Return (x, y) of the center of cell containing provided text 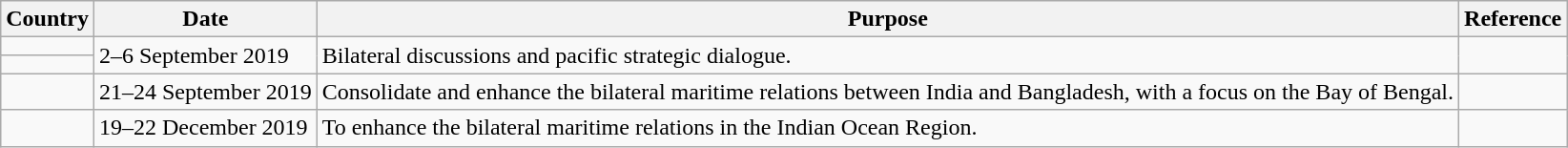
Date (205, 19)
Purpose (887, 19)
Reference (1513, 19)
21–24 September 2019 (205, 92)
To enhance the bilateral maritime relations in the Indian Ocean Region. (887, 128)
Consolidate and enhance the bilateral maritime relations between India and Bangladesh, with a focus on the Bay of Bengal. (887, 92)
2–6 September 2019 (205, 55)
Bilateral discussions and pacific strategic dialogue. (887, 55)
19–22 December 2019 (205, 128)
Country (48, 19)
